Search for the cell housing the specified text and yield its [X, Y] center coordinate. 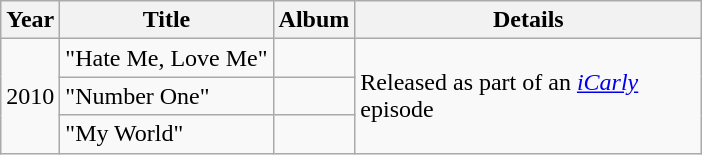
"My World" [166, 134]
2010 [30, 96]
"Number One" [166, 96]
Released as part of an iCarly episode [528, 96]
Year [30, 20]
Title [166, 20]
Album [314, 20]
"Hate Me, Love Me" [166, 58]
Details [528, 20]
